Locate the cell with the specified text and output its (X, Y) center coordinate. 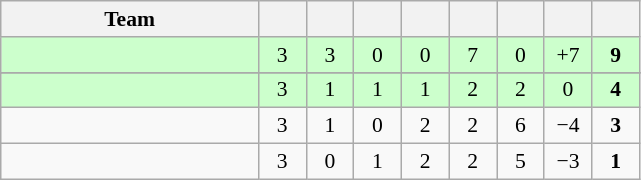
4 (616, 90)
9 (616, 55)
6 (520, 126)
−4 (568, 126)
−3 (568, 162)
+7 (568, 55)
5 (520, 162)
7 (473, 55)
Team (130, 19)
